For the text-containing cell, return its midpoint in (x, y) coordinate format. 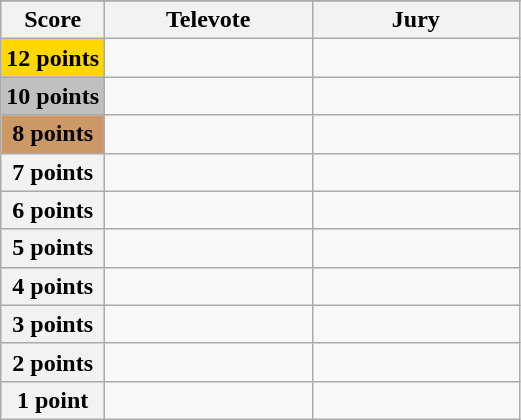
1 point (53, 400)
Televote (209, 20)
6 points (53, 210)
5 points (53, 248)
3 points (53, 324)
10 points (53, 96)
2 points (53, 362)
12 points (53, 58)
7 points (53, 172)
Score (53, 20)
4 points (53, 286)
Jury (416, 20)
8 points (53, 134)
